Output the [X, Y] coordinate of the center of the cell containing the given text.  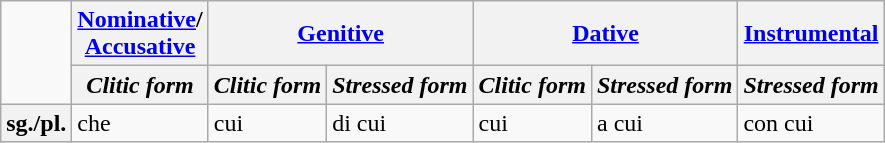
che [140, 123]
di cui [400, 123]
Instrumental [811, 34]
con cui [811, 123]
a cui [664, 123]
sg./pl. [36, 123]
Dative [606, 34]
Nominative/Accusative [140, 34]
Genitive [340, 34]
